Determine the (x, y) coordinate at the center of the cell enclosing the given text.  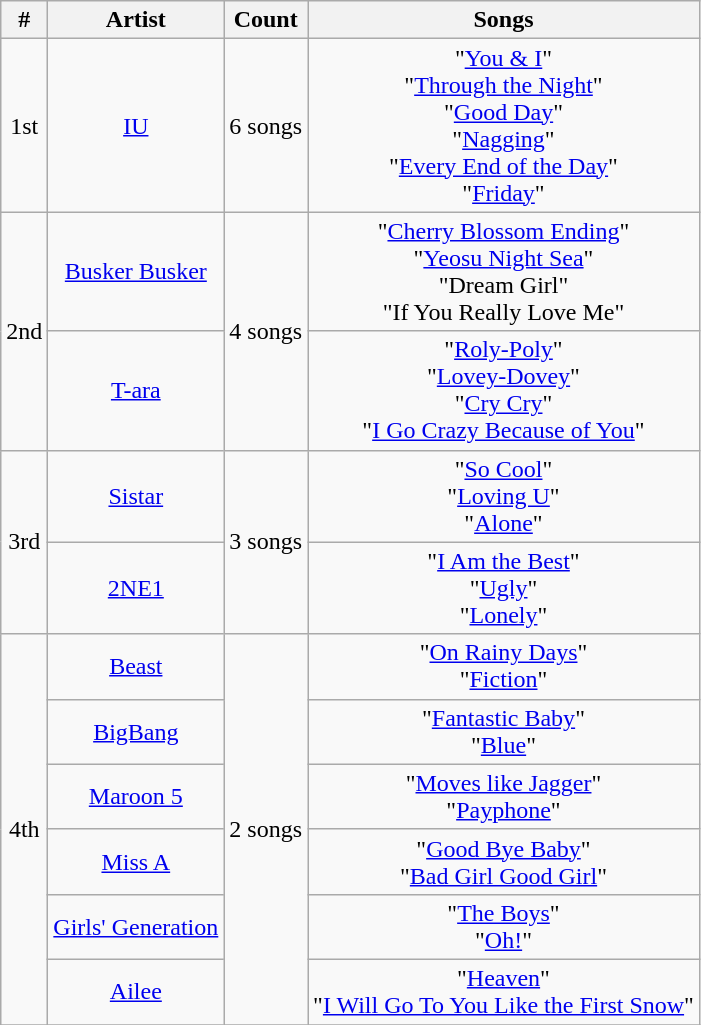
"Good Bye Baby""Bad Girl Good Girl" (504, 862)
"Moves like Jagger""Payphone" (504, 796)
4 songs (266, 331)
Count (266, 20)
Maroon 5 (136, 796)
T-ara (136, 390)
2NE1 (136, 588)
Ailee (136, 992)
"So Cool""Loving U""Alone" (504, 496)
4th (24, 829)
Miss A (136, 862)
"You & I""Through the Night""Good Day""Nagging""Every End of the Day""Friday" (504, 126)
Busker Busker (136, 272)
1st (24, 126)
Beast (136, 666)
BigBang (136, 732)
Sistar (136, 496)
"I Am the Best""Ugly""Lonely" (504, 588)
IU (136, 126)
"Cherry Blossom Ending""Yeosu Night Sea""Dream Girl""If You Really Love Me" (504, 272)
Artist (136, 20)
Girls' Generation (136, 926)
# (24, 20)
3rd (24, 542)
3 songs (266, 542)
6 songs (266, 126)
"Fantastic Baby""Blue" (504, 732)
"The Boys""Oh!" (504, 926)
"Heaven""I Will Go To You Like the First Snow" (504, 992)
"On Rainy Days""Fiction" (504, 666)
"Roly-Poly""Lovey-Dovey""Cry Cry""I Go Crazy Because of You" (504, 390)
2nd (24, 331)
Songs (504, 20)
2 songs (266, 829)
